Locate the cell with the specified text and output its [x, y] center coordinate. 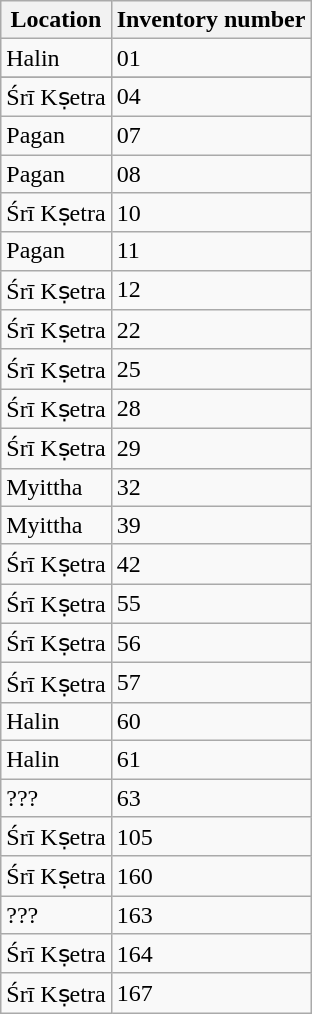
60 [211, 721]
55 [211, 604]
56 [211, 643]
10 [211, 213]
163 [211, 915]
167 [211, 993]
63 [211, 797]
08 [211, 173]
12 [211, 290]
32 [211, 487]
42 [211, 564]
01 [211, 58]
160 [211, 876]
61 [211, 759]
39 [211, 525]
57 [211, 683]
22 [211, 330]
07 [211, 135]
Inventory number [211, 20]
105 [211, 837]
11 [211, 251]
29 [211, 448]
28 [211, 409]
25 [211, 369]
04 [211, 97]
164 [211, 954]
Location [56, 20]
